Identify which cell holds the provided text, then report its (X, Y) central coordinate. 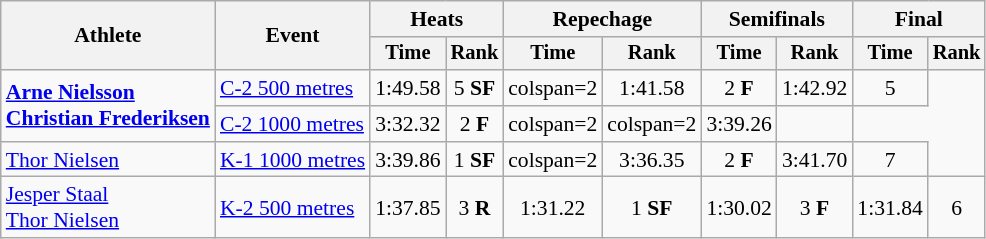
Final (918, 19)
5 (890, 88)
3:36.35 (652, 160)
Jesper StaalThor Nielsen (108, 208)
K-2 500 metres (292, 208)
1:41.58 (652, 88)
3 F (814, 208)
5 SF (475, 88)
Repechage (602, 19)
1:42.92 (814, 88)
Athlete (108, 36)
K-1 1000 metres (292, 160)
C-2 1000 metres (292, 124)
Event (292, 36)
3:41.70 (814, 160)
3:39.26 (738, 124)
Thor Nielsen (108, 160)
3:32.32 (408, 124)
1:49.58 (408, 88)
3 R (475, 208)
Heats (436, 19)
C-2 500 metres (292, 88)
6 (957, 208)
Semifinals (776, 19)
3:39.86 (408, 160)
1:30.02 (738, 208)
1:31.22 (552, 208)
Arne NielssonChristian Frederiksen (108, 106)
7 (890, 160)
1:31.84 (890, 208)
1:37.85 (408, 208)
